Pinpoint the cell where the given text exists, returning its [X, Y] midpoint coordinate. 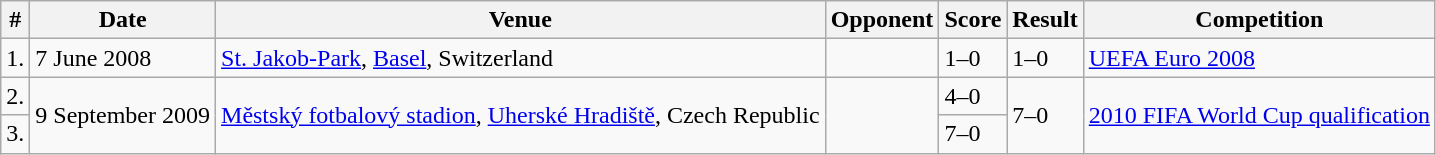
7 June 2008 [123, 58]
UEFA Euro 2008 [1259, 58]
St. Jakob-Park, Basel, Switzerland [521, 58]
9 September 2009 [123, 115]
4–0 [973, 96]
Result [1045, 20]
Score [973, 20]
1. [16, 58]
Městský fotbalový stadion, Uherské Hradiště, Czech Republic [521, 115]
Competition [1259, 20]
Date [123, 20]
Opponent [882, 20]
2010 FIFA World Cup qualification [1259, 115]
2. [16, 96]
# [16, 20]
Venue [521, 20]
3. [16, 134]
